Pinpoint the cell where the given text exists, returning its (X, Y) midpoint coordinate. 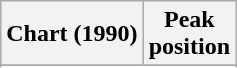
Peakposition (189, 34)
Chart (1990) (72, 34)
